Locate the cell with the specified text and output its [X, Y] center coordinate. 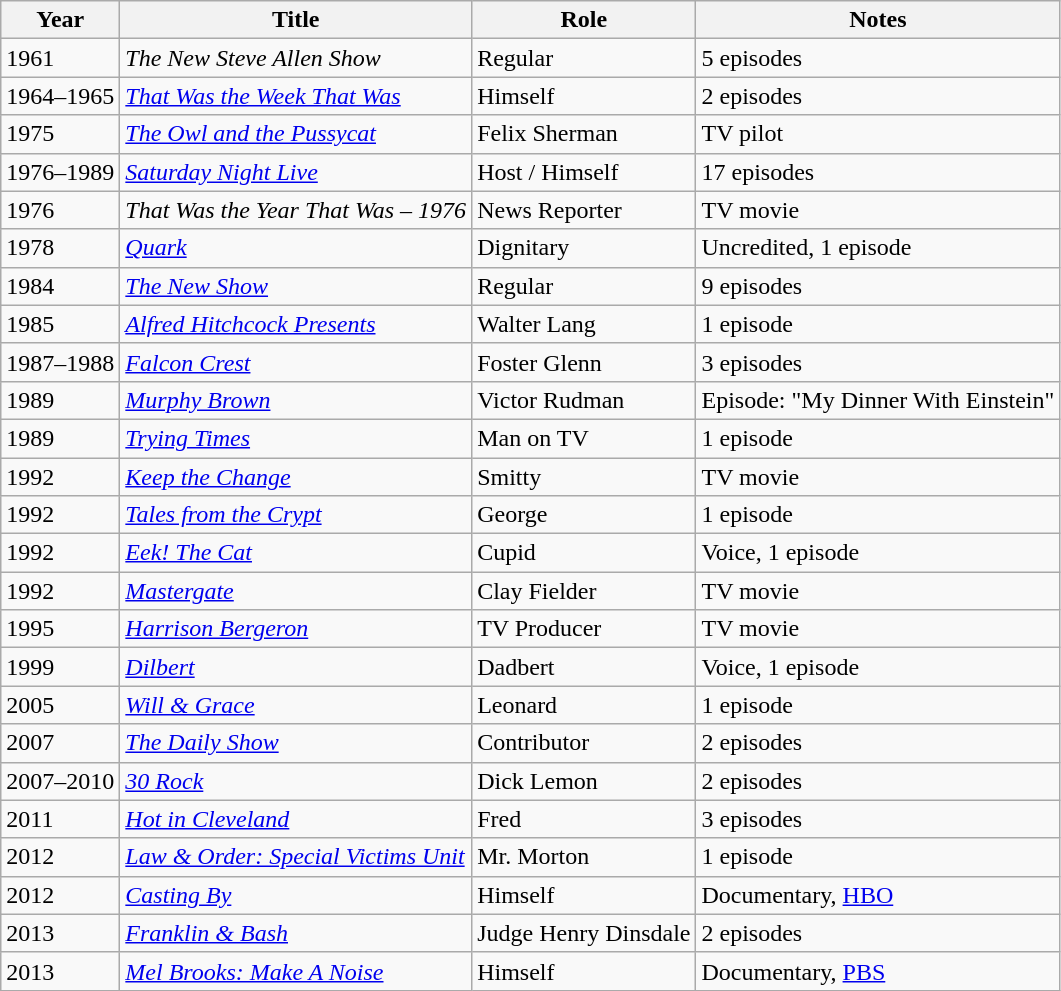
Walter Lang [584, 324]
2007–2010 [60, 781]
1975 [60, 134]
Documentary, PBS [878, 971]
1987–1988 [60, 362]
Mastergate [296, 591]
Law & Order: Special Victims Unit [296, 857]
Notes [878, 20]
George [584, 515]
Quark [296, 248]
Uncredited, 1 episode [878, 248]
Title [296, 20]
Year [60, 20]
Man on TV [584, 438]
1984 [60, 286]
That Was the Week That Was [296, 96]
Trying Times [296, 438]
1995 [60, 629]
Contributor [584, 743]
Keep the Change [296, 477]
Casting By [296, 895]
Murphy Brown [296, 400]
TV pilot [878, 134]
Felix Sherman [584, 134]
TV Producer [584, 629]
2007 [60, 743]
Franklin & Bash [296, 933]
The New Steve Allen Show [296, 58]
Hot in Cleveland [296, 819]
Episode: "My Dinner With Einstein" [878, 400]
Falcon Crest [296, 362]
Fred [584, 819]
The New Show [296, 286]
Dick Lemon [584, 781]
Smitty [584, 477]
News Reporter [584, 210]
Dignitary [584, 248]
1985 [60, 324]
Victor Rudman [584, 400]
Will & Grace [296, 705]
2011 [60, 819]
That Was the Year That Was – 1976 [296, 210]
1976–1989 [60, 172]
Mel Brooks: Make A Noise [296, 971]
Judge Henry Dinsdale [584, 933]
The Owl and the Pussycat [296, 134]
Documentary, HBO [878, 895]
Foster Glenn [584, 362]
1964–1965 [60, 96]
1999 [60, 667]
Dadbert [584, 667]
Host / Himself [584, 172]
Alfred Hitchcock Presents [296, 324]
Cupid [584, 553]
2005 [60, 705]
Clay Fielder [584, 591]
1976 [60, 210]
17 episodes [878, 172]
Harrison Bergeron [296, 629]
Role [584, 20]
The Daily Show [296, 743]
1978 [60, 248]
Saturday Night Live [296, 172]
Leonard [584, 705]
Dilbert [296, 667]
9 episodes [878, 286]
Eek! The Cat [296, 553]
5 episodes [878, 58]
Tales from the Crypt [296, 515]
Mr. Morton [584, 857]
30 Rock [296, 781]
1961 [60, 58]
